Scan for the cell matching the given text and deliver its (X, Y) coordinate at center. 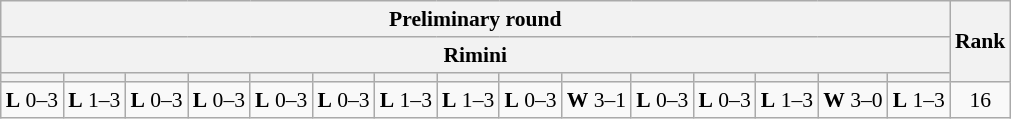
Preliminary round (476, 19)
16 (980, 101)
W 3–1 (596, 101)
Rimini (476, 55)
Rank (980, 42)
W 3–0 (852, 101)
